Return [x, y] of the center of cell containing provided text 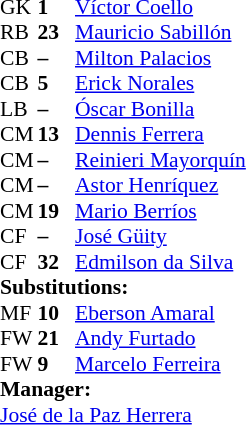
José Güity [160, 237]
Óscar Bonilla [160, 109]
32 [57, 262]
Edmilson da Silva [160, 262]
Andy Furtado [160, 339]
MF [19, 313]
5 [57, 83]
Marcelo Ferreira [160, 364]
Manager: [123, 389]
13 [57, 135]
Substitutions: [123, 287]
10 [57, 313]
Eberson Amaral [160, 313]
Erick Norales [160, 83]
Mauricio Sabillón [160, 33]
19 [57, 211]
Reinieri Mayorquín [160, 160]
Milton Palacios [160, 58]
23 [57, 33]
Mario Berríos [160, 211]
RB [19, 33]
21 [57, 339]
Dennis Ferrera [160, 135]
9 [57, 364]
LB [19, 109]
Astor Henríquez [160, 185]
